Determine the [X, Y] coordinate at the center of the cell enclosing the given text.  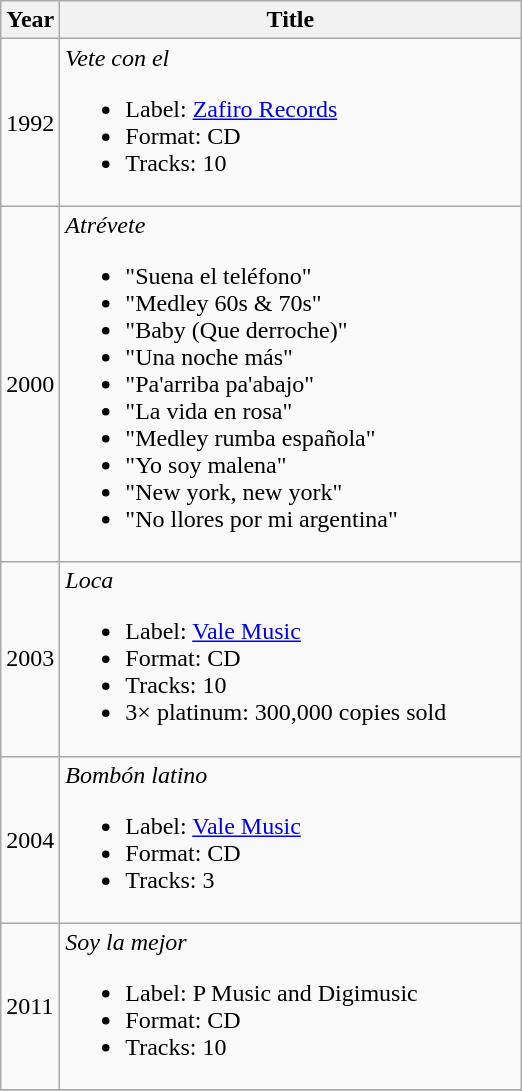
2011 [30, 1006]
2003 [30, 659]
1992 [30, 122]
Bombón latinoLabel: Vale MusicFormat: CDTracks: 3 [290, 840]
2004 [30, 840]
2000 [30, 384]
Soy la mejorLabel: P Music and DigimusicFormat: CDTracks: 10 [290, 1006]
Vete con elLabel: Zafiro RecordsFormat: CDTracks: 10 [290, 122]
Title [290, 20]
LocaLabel: Vale MusicFormat: CDTracks: 103× platinum: 300,000 copies sold [290, 659]
Year [30, 20]
